Return the (x, y) coordinate for the center point of the cell that contains the specified text.  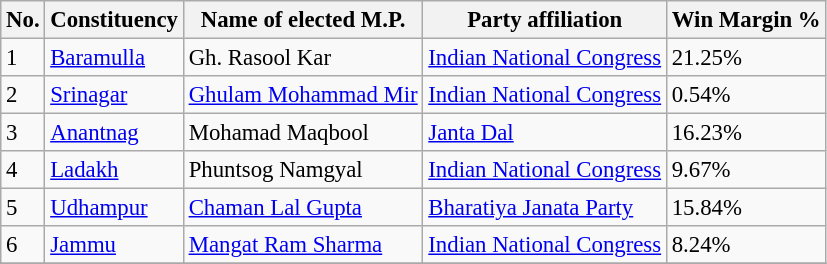
Ghulam Mohammad Mir (303, 95)
Bharatiya Janata Party (544, 208)
4 (23, 170)
Party affiliation (544, 20)
5 (23, 208)
9.67% (746, 170)
1 (23, 58)
Mangat Ram Sharma (303, 245)
0.54% (746, 95)
Phuntsog Namgyal (303, 170)
Ladakh (114, 170)
8.24% (746, 245)
Jammu (114, 245)
Srinagar (114, 95)
Anantnag (114, 133)
6 (23, 245)
3 (23, 133)
2 (23, 95)
15.84% (746, 208)
Udhampur (114, 208)
21.25% (746, 58)
Gh. Rasool Kar (303, 58)
Chaman Lal Gupta (303, 208)
Name of elected M.P. (303, 20)
Constituency (114, 20)
No. (23, 20)
Win Margin % (746, 20)
16.23% (746, 133)
Baramulla (114, 58)
Janta Dal (544, 133)
Mohamad Maqbool (303, 133)
